Output the [X, Y] coordinate of the center of the cell containing the given text.  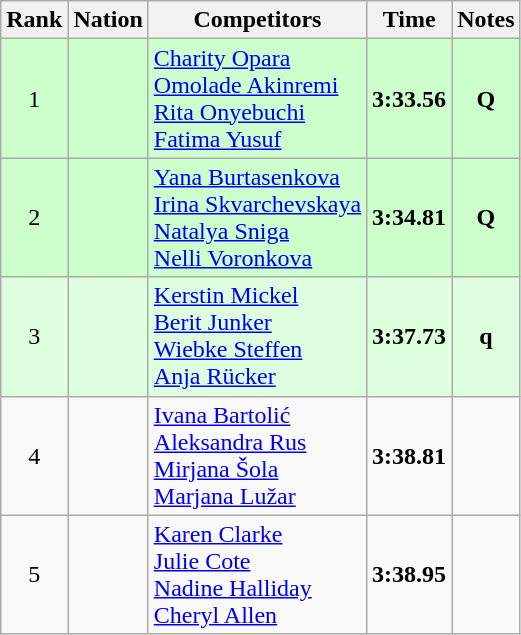
Yana BurtasenkovaIrina SkvarchevskayaNatalya SnigaNelli Voronkova [257, 218]
Ivana BartolićAleksandra RusMirjana ŠolaMarjana Lužar [257, 456]
4 [34, 456]
3:33.56 [410, 98]
Competitors [257, 20]
Time [410, 20]
3:34.81 [410, 218]
Karen ClarkeJulie CoteNadine HallidayCheryl Allen [257, 574]
Nation [108, 20]
Notes [486, 20]
3:38.81 [410, 456]
3:38.95 [410, 574]
2 [34, 218]
5 [34, 574]
Rank [34, 20]
Charity OparaOmolade AkinremiRita OnyebuchiFatima Yusuf [257, 98]
q [486, 336]
3:37.73 [410, 336]
3 [34, 336]
Kerstin MickelBerit JunkerWiebke SteffenAnja Rücker [257, 336]
1 [34, 98]
